Return the (x, y) coordinate for the center point of the cell that contains the specified text.  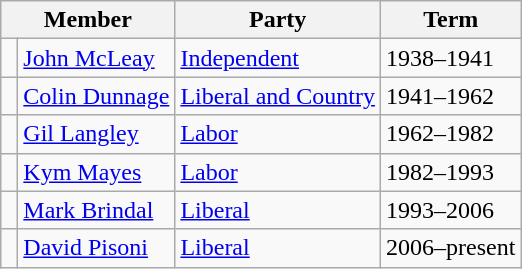
1941–1962 (451, 96)
Member (88, 20)
John McLeay (96, 58)
Gil Langley (96, 134)
2006–present (451, 248)
Term (451, 20)
1938–1941 (451, 58)
Mark Brindal (96, 210)
1962–1982 (451, 134)
Colin Dunnage (96, 96)
Kym Mayes (96, 172)
Liberal and Country (278, 96)
1982–1993 (451, 172)
Independent (278, 58)
1993–2006 (451, 210)
Party (278, 20)
David Pisoni (96, 248)
